Return [X, Y] of the center of cell containing provided text 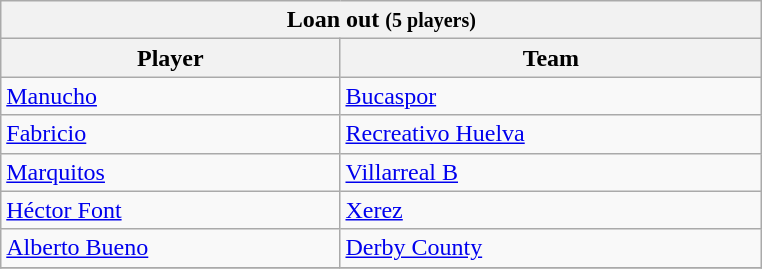
Recreativo Huelva [551, 134]
Alberto Bueno [170, 248]
Xerez [551, 210]
Villarreal B [551, 172]
Manucho [170, 96]
Loan out (5 players) [382, 20]
Derby County [551, 248]
Team [551, 58]
Fabricio [170, 134]
Héctor Font [170, 210]
Marquitos [170, 172]
Player [170, 58]
Bucaspor [551, 96]
